Capture the cell that displays the provided text and extract its [X, Y] central coordinate. 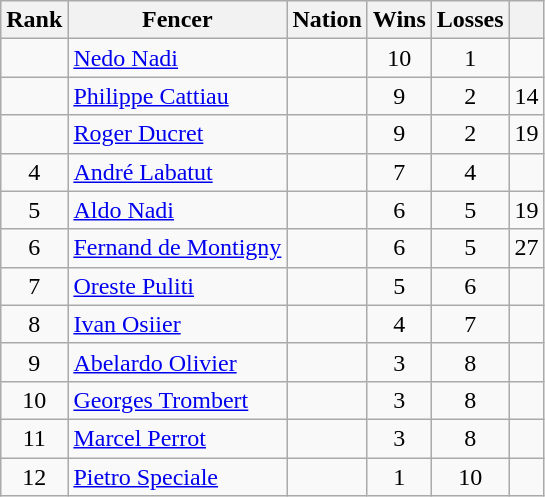
Losses [470, 20]
14 [526, 96]
Roger Ducret [178, 134]
Nation [327, 20]
12 [34, 477]
27 [526, 248]
Pietro Speciale [178, 477]
Philippe Cattiau [178, 96]
11 [34, 438]
Oreste Puliti [178, 286]
Fencer [178, 20]
Marcel Perrot [178, 438]
Aldo Nadi [178, 210]
Fernand de Montigny [178, 248]
André Labatut [178, 172]
Georges Trombert [178, 400]
Ivan Osiier [178, 324]
Wins [399, 20]
Abelardo Olivier [178, 362]
Nedo Nadi [178, 58]
Rank [34, 20]
